Identify which cell holds the provided text, then report its [x, y] central coordinate. 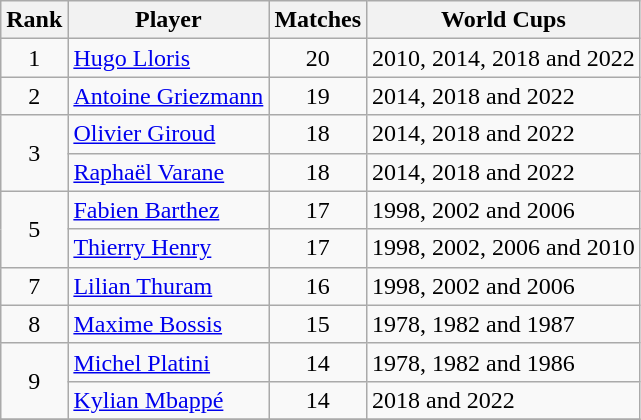
9 [34, 381]
World Cups [504, 20]
Kylian Mbappé [168, 400]
2 [34, 96]
Antoine Griezmann [168, 96]
Hugo Lloris [168, 58]
15 [318, 324]
Thierry Henry [168, 248]
Raphaël Varane [168, 172]
Fabien Barthez [168, 210]
Michel Platini [168, 362]
Maxime Bossis [168, 324]
Player [168, 20]
2018 and 2022 [504, 400]
7 [34, 286]
1978, 1982 and 1987 [504, 324]
Olivier Giroud [168, 134]
Rank [34, 20]
1998, 2002, 2006 and 2010 [504, 248]
20 [318, 58]
Lilian Thuram [168, 286]
8 [34, 324]
16 [318, 286]
1 [34, 58]
3 [34, 153]
19 [318, 96]
5 [34, 229]
2010, 2014, 2018 and 2022 [504, 58]
Matches [318, 20]
1978, 1982 and 1986 [504, 362]
